Determine the [X, Y] coordinate at the center of the cell enclosing the given text.  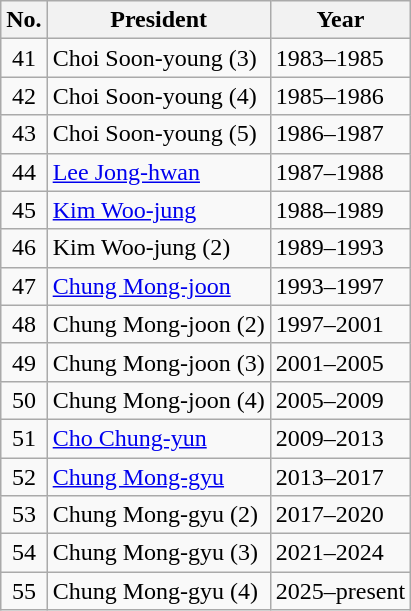
Chung Mong-gyu (4) [158, 591]
41 [24, 58]
50 [24, 400]
46 [24, 248]
Chung Mong-gyu (2) [158, 515]
Lee Jong-hwan [158, 172]
2005–2009 [340, 400]
1983–1985 [340, 58]
Cho Chung-yun [158, 438]
Chung Mong-joon (2) [158, 324]
42 [24, 96]
Kim Woo-jung [158, 210]
1989–1993 [340, 248]
2009–2013 [340, 438]
Choi Soon-young (3) [158, 58]
2001–2005 [340, 362]
Chung Mong-joon (3) [158, 362]
54 [24, 553]
1993–1997 [340, 286]
45 [24, 210]
43 [24, 134]
52 [24, 477]
1987–1988 [340, 172]
51 [24, 438]
No. [24, 20]
Choi Soon-young (4) [158, 96]
Chung Mong-gyu [158, 477]
49 [24, 362]
Chung Mong-gyu (3) [158, 553]
1988–1989 [340, 210]
2017–2020 [340, 515]
2013–2017 [340, 477]
2025–present [340, 591]
44 [24, 172]
President [158, 20]
55 [24, 591]
1986–1987 [340, 134]
47 [24, 286]
Kim Woo-jung (2) [158, 248]
2021–2024 [340, 553]
48 [24, 324]
53 [24, 515]
Choi Soon-young (5) [158, 134]
Chung Mong-joon (4) [158, 400]
Year [340, 20]
Chung Mong-joon [158, 286]
1997–2001 [340, 324]
1985–1986 [340, 96]
